Return (x, y) of the center of cell containing provided text 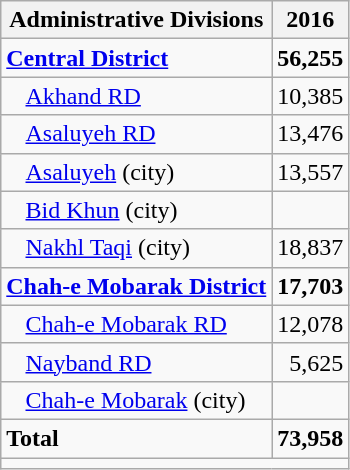
Central District (136, 58)
Nakhl Taqi (city) (136, 248)
Nayband RD (136, 362)
13,476 (310, 134)
Administrative Divisions (136, 20)
56,255 (310, 58)
5,625 (310, 362)
18,837 (310, 248)
2016 (310, 20)
Asaluyeh RD (136, 134)
Total (136, 438)
Chah-e Mobarak District (136, 286)
Chah-e Mobarak (city) (136, 400)
13,557 (310, 172)
17,703 (310, 286)
10,385 (310, 96)
Akhand RD (136, 96)
73,958 (310, 438)
12,078 (310, 324)
Asaluyeh (city) (136, 172)
Chah-e Mobarak RD (136, 324)
Bid Khun (city) (136, 210)
